For the text-containing cell, return its midpoint in [x, y] coordinate format. 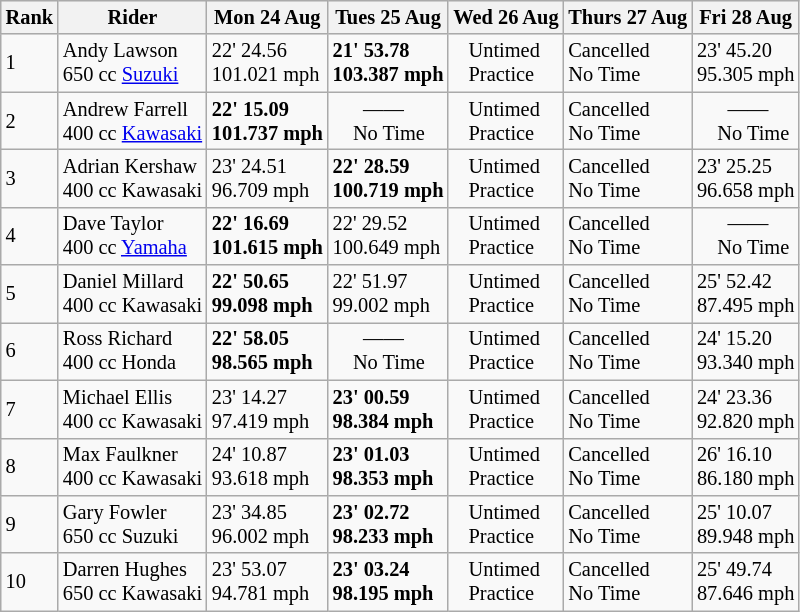
Andy Lawson 650 cc Suzuki [132, 63]
22' 15.09 101.737 mph [268, 121]
25' 52.42 87.495 mph [746, 294]
Dave Taylor 400 cc Yamaha [132, 236]
22' 51.97 99.002 mph [388, 294]
22' 16.69 101.615 mph [268, 236]
22' 29.52 100.649 mph [388, 236]
24' 23.36 92.820 mph [746, 409]
Adrian Kershaw 400 cc Kawasaki [132, 178]
22' 58.05 98.565 mph [268, 351]
23' 02.72 98.233 mph [388, 524]
Ross Richard 400 cc Honda [132, 351]
23' 45.20 95.305 mph [746, 63]
23' 03.24 98.195 mph [388, 582]
21' 53.78 103.387 mph [388, 63]
25' 10.07 89.948 mph [746, 524]
Darren Hughes 650 cc Kawasaki [132, 582]
Fri 28 Aug [746, 17]
9 [30, 524]
23' 00.59 98.384 mph [388, 409]
22' 24.56 101.021 mph [268, 63]
6 [30, 351]
Max Faulkner 400 cc Kawasaki [132, 467]
25' 49.74 87.646 mph [746, 582]
Andrew Farrell 400 cc Kawasaki [132, 121]
4 [30, 236]
7 [30, 409]
Thurs 27 Aug [628, 17]
10 [30, 582]
23' 14.27 97.419 mph [268, 409]
3 [30, 178]
2 [30, 121]
Rank [30, 17]
23' 24.51 96.709 mph [268, 178]
22' 28.59 100.719 mph [388, 178]
Tues 25 Aug [388, 17]
24' 15.20 93.340 mph [746, 351]
23' 25.25 96.658 mph [746, 178]
Daniel Millard 400 cc Kawasaki [132, 294]
26' 16.10 86.180 mph [746, 467]
Michael Ellis 400 cc Kawasaki [132, 409]
22' 50.65 99.098 mph [268, 294]
23' 53.07 94.781 mph [268, 582]
23' 01.03 98.353 mph [388, 467]
5 [30, 294]
Gary Fowler 650 cc Suzuki [132, 524]
8 [30, 467]
23' 34.85 96.002 mph [268, 524]
24' 10.87 93.618 mph [268, 467]
Wed 26 Aug [506, 17]
Mon 24 Aug [268, 17]
Rider [132, 17]
1 [30, 63]
